Identify which cell holds the provided text, then report its [x, y] central coordinate. 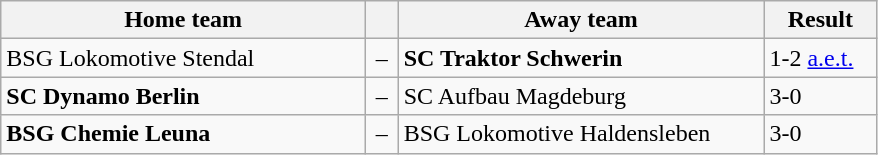
BSG Chemie Leuna [184, 134]
Home team [184, 20]
SC Traktor Schwerin [581, 58]
SC Dynamo Berlin [184, 96]
Result [820, 20]
Away team [581, 20]
BSG Lokomotive Stendal [184, 58]
SC Aufbau Magdeburg [581, 96]
BSG Lokomotive Haldensleben [581, 134]
1-2 a.e.t. [820, 58]
